For the text-containing cell, return its midpoint in [x, y] coordinate format. 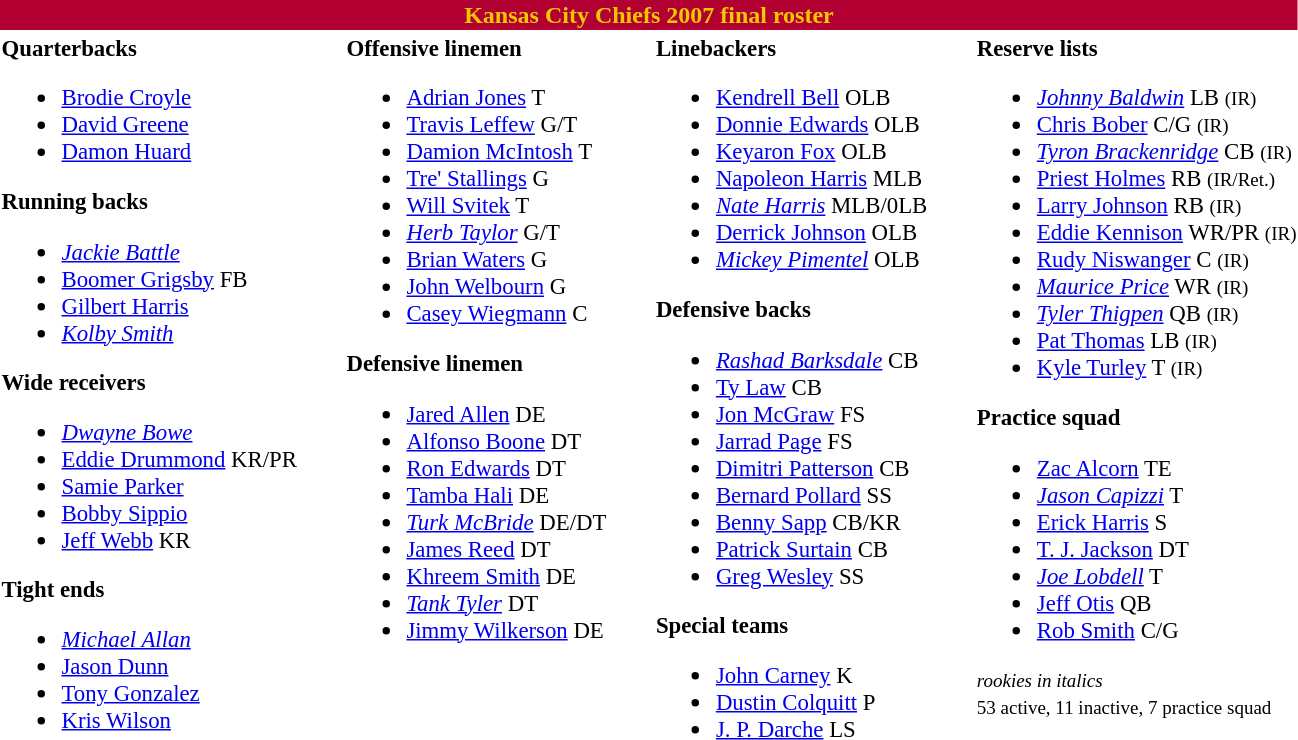
Kansas City Chiefs 2007 final roster [649, 15]
